Return (X, Y) of the center of cell containing provided text 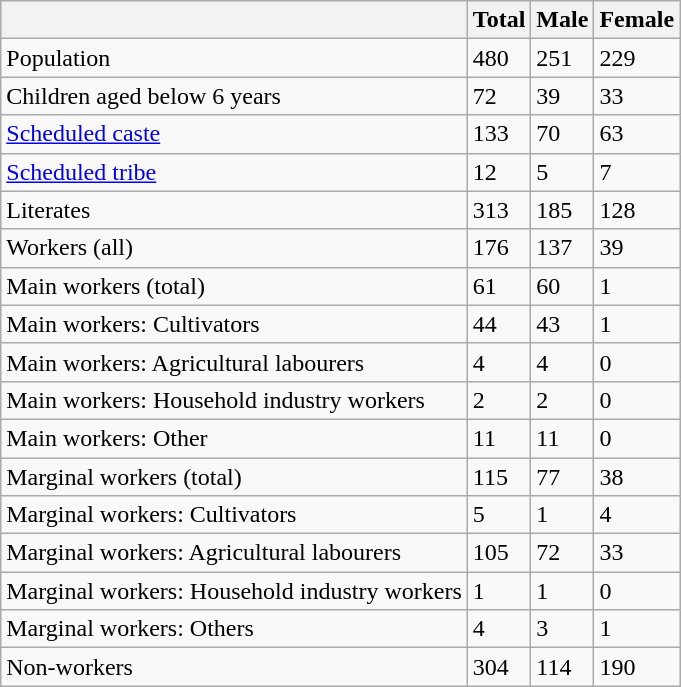
185 (562, 210)
137 (562, 248)
Workers (all) (234, 248)
Main workers: Other (234, 438)
61 (499, 286)
Marginal workers: Agricultural labourers (234, 553)
114 (562, 667)
Marginal workers: Cultivators (234, 515)
7 (637, 172)
Marginal workers: Others (234, 629)
38 (637, 477)
3 (562, 629)
105 (499, 553)
229 (637, 58)
128 (637, 210)
480 (499, 58)
Non-workers (234, 667)
313 (499, 210)
Scheduled tribe (234, 172)
Children aged below 6 years (234, 96)
176 (499, 248)
Total (499, 20)
Main workers: Agricultural labourers (234, 362)
190 (637, 667)
Marginal workers (total) (234, 477)
Scheduled caste (234, 134)
Main workers: Cultivators (234, 324)
44 (499, 324)
Female (637, 20)
115 (499, 477)
63 (637, 134)
133 (499, 134)
77 (562, 477)
Main workers (total) (234, 286)
304 (499, 667)
Main workers: Household industry workers (234, 400)
Male (562, 20)
12 (499, 172)
70 (562, 134)
43 (562, 324)
251 (562, 58)
Population (234, 58)
Marginal workers: Household industry workers (234, 591)
60 (562, 286)
Literates (234, 210)
